Locate the cell with the specified text and output its [X, Y] center coordinate. 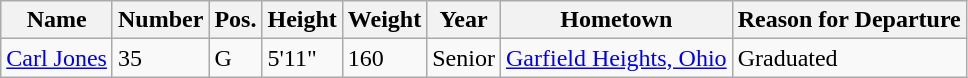
5'11" [302, 58]
Year [464, 20]
35 [160, 58]
Senior [464, 58]
Number [160, 20]
Hometown [616, 20]
Garfield Heights, Ohio [616, 58]
Graduated [849, 58]
Height [302, 20]
160 [384, 58]
Weight [384, 20]
G [236, 58]
Reason for Departure [849, 20]
Carl Jones [57, 58]
Pos. [236, 20]
Name [57, 20]
